Provide the (X, Y) coordinate of the cell's center where the given text is located.  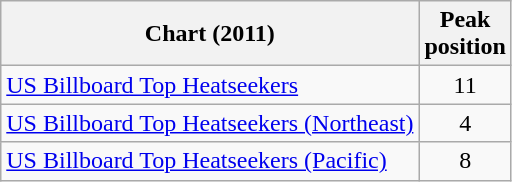
US Billboard Top Heatseekers (Pacific) (210, 161)
8 (465, 161)
11 (465, 85)
4 (465, 123)
Chart (2011) (210, 34)
US Billboard Top Heatseekers (210, 85)
Peakposition (465, 34)
US Billboard Top Heatseekers (Northeast) (210, 123)
